Return the [x, y] coordinate for the center point of the cell that contains the specified text.  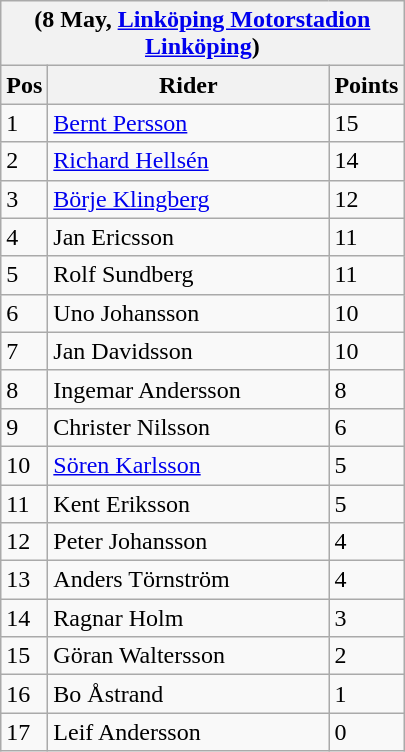
Bernt Persson [188, 123]
Points [366, 85]
Pos [24, 85]
(8 May, Linköping MotorstadionLinköping) [202, 34]
Anders Törnström [188, 580]
Kent Eriksson [188, 503]
Rolf Sundberg [188, 275]
17 [24, 732]
Ragnar Holm [188, 618]
13 [24, 580]
Christer Nilsson [188, 427]
Jan Ericsson [188, 237]
Richard Hellsén [188, 161]
Sören Karlsson [188, 465]
Peter Johansson [188, 542]
Börje Klingberg [188, 199]
9 [24, 427]
Bo Åstrand [188, 694]
Jan Davidsson [188, 351]
Uno Johansson [188, 313]
0 [366, 732]
16 [24, 694]
Ingemar Andersson [188, 389]
Leif Andersson [188, 732]
Rider [188, 85]
7 [24, 351]
Göran Waltersson [188, 656]
